Return (x, y) of the center of cell containing provided text 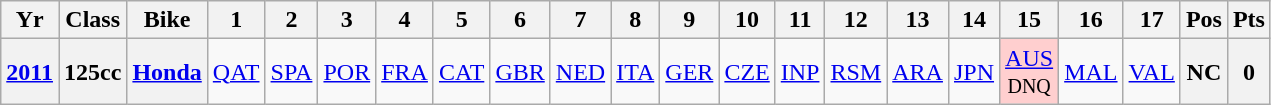
Honda (167, 72)
CZE (747, 72)
15 (1030, 20)
7 (580, 20)
Yr (30, 20)
9 (690, 20)
2 (292, 20)
NED (580, 72)
AUSDNQ (1030, 72)
MAL (1091, 72)
8 (636, 20)
Bike (167, 20)
11 (800, 20)
POR (347, 72)
INP (800, 72)
16 (1091, 20)
1 (236, 20)
0 (1248, 72)
12 (856, 20)
GER (690, 72)
3 (347, 20)
SPA (292, 72)
ARA (918, 72)
CAT (461, 72)
VAL (1152, 72)
Class (92, 20)
10 (747, 20)
13 (918, 20)
QAT (236, 72)
JPN (974, 72)
RSM (856, 72)
6 (520, 20)
Pos (1204, 20)
125cc (92, 72)
NC (1204, 72)
14 (974, 20)
2011 (30, 72)
ITA (636, 72)
GBR (520, 72)
4 (405, 20)
FRA (405, 72)
17 (1152, 20)
5 (461, 20)
Pts (1248, 20)
